Pinpoint the cell where the given text exists, returning its (x, y) midpoint coordinate. 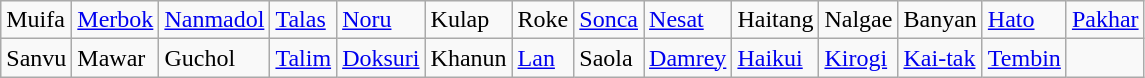
Mawar (116, 58)
Nanmadol (214, 20)
Hato (1024, 20)
Sanvu (36, 58)
Haikui (776, 58)
Lan (543, 58)
Talas (304, 20)
Banyan (940, 20)
Guchol (214, 58)
Tembin (1024, 58)
Merbok (116, 20)
Nalgae (858, 20)
Nesat (688, 20)
Kai-tak (940, 58)
Roke (543, 20)
Doksuri (381, 58)
Muifa (36, 20)
Sonca (609, 20)
Noru (381, 20)
Kirogi (858, 58)
Khanun (468, 58)
Kulap (468, 20)
Haitang (776, 20)
Saola (609, 58)
Damrey (688, 58)
Talim (304, 58)
Pakhar (1105, 20)
